Pinpoint the cell where the given text exists, returning its (x, y) midpoint coordinate. 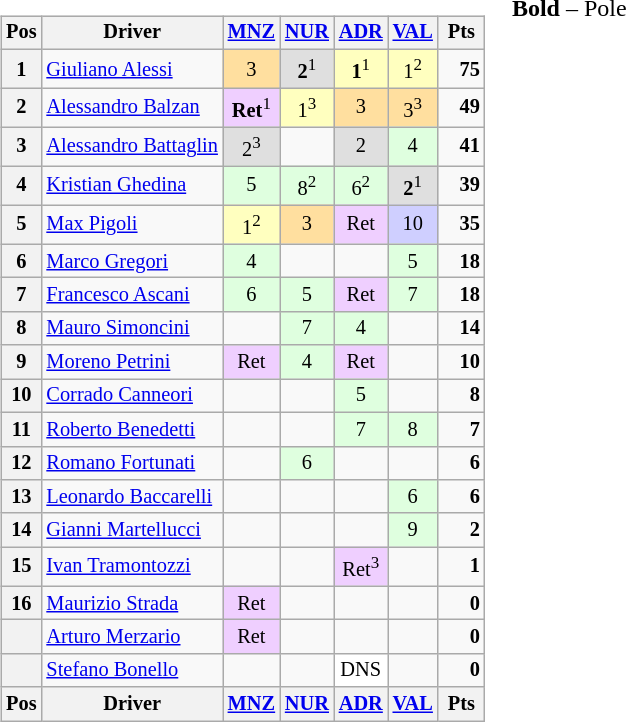
Maurizio Strada (132, 603)
Mauro Simoncini (132, 328)
75 (462, 68)
15 (21, 566)
Romano Fortunati (132, 463)
Ret1 (252, 108)
Francesco Ascani (132, 295)
Leonardo Baccarelli (132, 497)
Giuliano Alessi (132, 68)
DNS (361, 670)
Arturo Merzario (132, 637)
39 (462, 186)
Gianni Martellucci (132, 530)
Roberto Benedetti (132, 429)
35 (462, 224)
Stefano Bonello (132, 670)
Ivan Tramontozzi (132, 566)
Corrado Canneori (132, 396)
82 (307, 186)
Marco Gregori (132, 261)
Kristian Ghedina (132, 186)
33 (413, 108)
Max Pigoli (132, 224)
62 (361, 186)
Alessandro Battaglin (132, 146)
16 (21, 603)
Ret3 (361, 566)
41 (462, 146)
23 (252, 146)
Alessandro Balzan (132, 108)
49 (462, 108)
Moreno Petrini (132, 362)
